Return (x, y) of the center of cell containing provided text 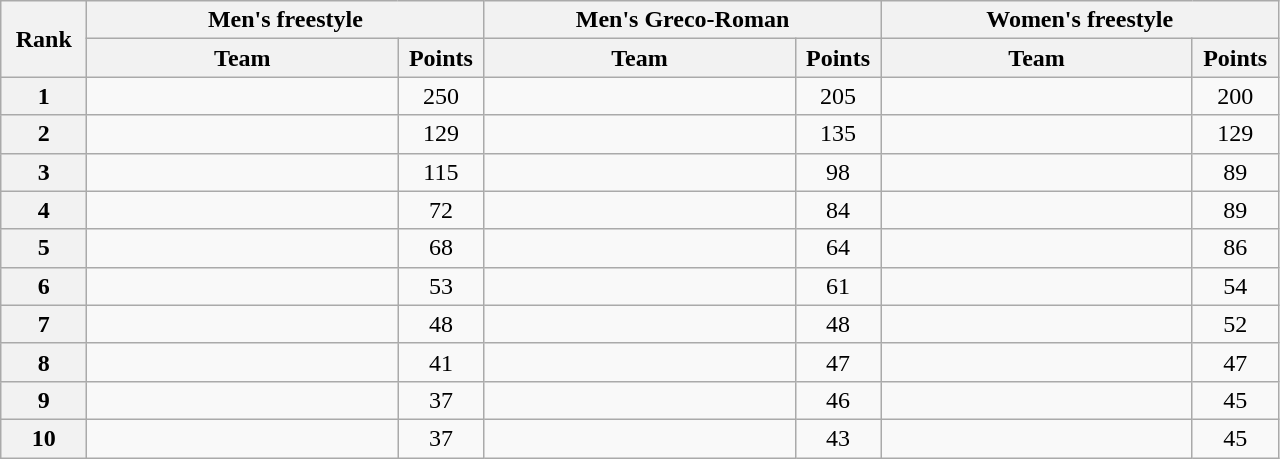
41 (441, 362)
250 (441, 96)
98 (838, 172)
84 (838, 210)
43 (838, 438)
200 (1235, 96)
7 (44, 324)
3 (44, 172)
Men's Greco-Roman (682, 20)
10 (44, 438)
Rank (44, 39)
Women's freestyle (1080, 20)
1 (44, 96)
205 (838, 96)
5 (44, 248)
86 (1235, 248)
4 (44, 210)
8 (44, 362)
61 (838, 286)
Men's freestyle (286, 20)
54 (1235, 286)
135 (838, 134)
9 (44, 400)
6 (44, 286)
64 (838, 248)
53 (441, 286)
52 (1235, 324)
2 (44, 134)
115 (441, 172)
68 (441, 248)
72 (441, 210)
46 (838, 400)
